Provide the [X, Y] coordinate of the cell's center where the given text is located.  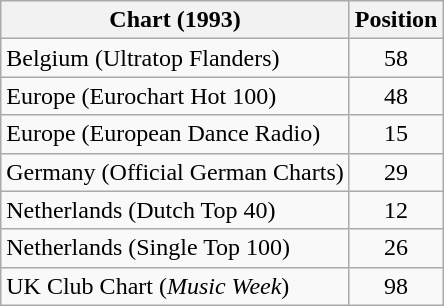
Europe (Eurochart Hot 100) [175, 96]
Position [396, 20]
Germany (Official German Charts) [175, 172]
48 [396, 96]
98 [396, 286]
Netherlands (Single Top 100) [175, 248]
UK Club Chart (Music Week) [175, 286]
Chart (1993) [175, 20]
12 [396, 210]
29 [396, 172]
Netherlands (Dutch Top 40) [175, 210]
Europe (European Dance Radio) [175, 134]
Belgium (Ultratop Flanders) [175, 58]
15 [396, 134]
58 [396, 58]
26 [396, 248]
